Provide the (x, y) coordinate of the cell's center where the given text is located.  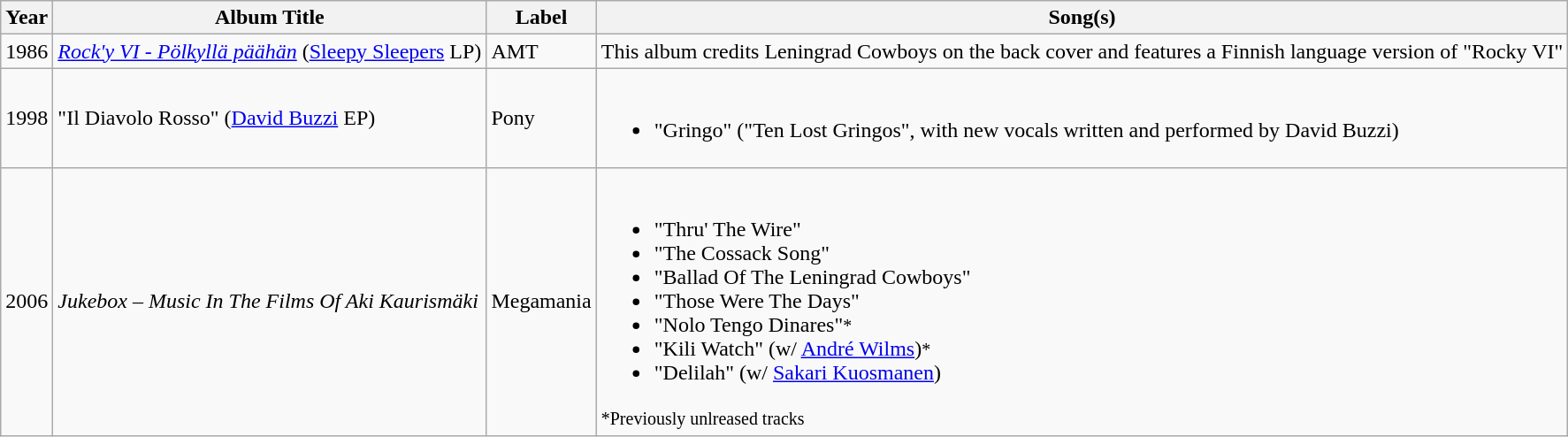
1998 (27, 119)
Year (27, 18)
"Gringo" ("Ten Lost Gringos", with new vocals written and performed by David Buzzi) (1082, 119)
This album credits Leningrad Cowboys on the back cover and features a Finnish language version of "Rocky VI" (1082, 51)
Megamania (541, 302)
Pony (541, 119)
1986 (27, 51)
"Il Diavolo Rosso" (David Buzzi EP) (270, 119)
Rock'y VI - Pölkyllä päähän (Sleepy Sleepers LP) (270, 51)
Album Title (270, 18)
Song(s) (1082, 18)
AMT (541, 51)
Label (541, 18)
2006 (27, 302)
Jukebox – Music In The Films Of Aki Kaurismäki (270, 302)
